Return [x, y] of the center of cell containing provided text 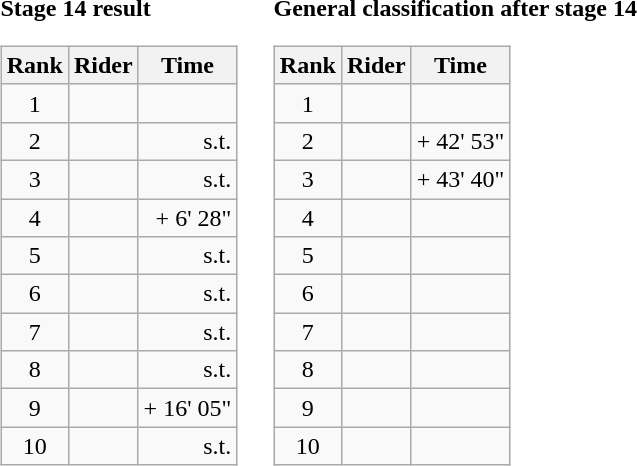
+ 6' 28" [188, 217]
+ 16' 05" [188, 408]
+ 43' 40" [460, 179]
+ 42' 53" [460, 141]
